For the text-containing cell, return its midpoint in [x, y] coordinate format. 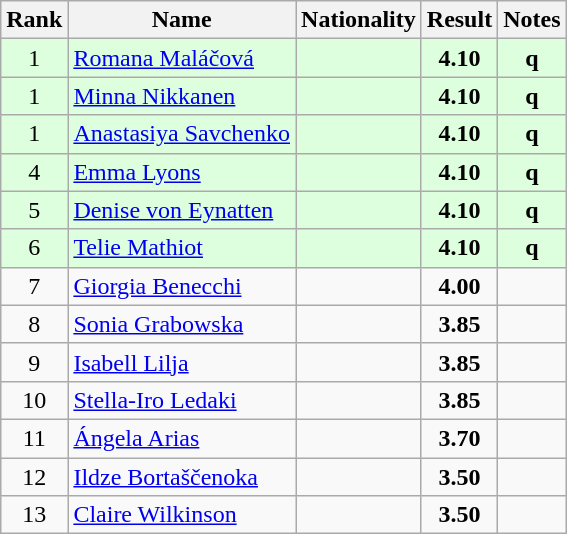
Ildze Bortaščenoka [182, 477]
10 [34, 400]
Notes [532, 20]
Sonia Grabowska [182, 324]
Emma Lyons [182, 172]
11 [34, 438]
4 [34, 172]
Romana Maláčová [182, 58]
12 [34, 477]
7 [34, 286]
Name [182, 20]
Minna Nikkanen [182, 96]
Ángela Arias [182, 438]
Nationality [359, 20]
Telie Mathiot [182, 248]
Result [459, 20]
8 [34, 324]
Isabell Lilja [182, 362]
3.70 [459, 438]
9 [34, 362]
Giorgia Benecchi [182, 286]
4.00 [459, 286]
13 [34, 515]
Denise von Eynatten [182, 210]
Rank [34, 20]
Anastasiya Savchenko [182, 134]
6 [34, 248]
Stella-Iro Ledaki [182, 400]
Claire Wilkinson [182, 515]
5 [34, 210]
